Scan for the cell matching the given text and deliver its (x, y) coordinate at center. 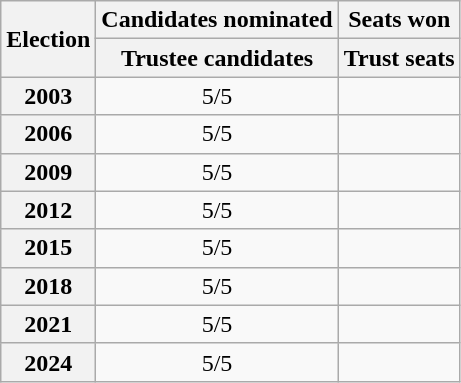
2018 (48, 286)
Trust seats (399, 58)
2003 (48, 96)
2009 (48, 172)
2015 (48, 248)
Trustee candidates (217, 58)
2012 (48, 210)
Seats won (399, 20)
2021 (48, 324)
Candidates nominated (217, 20)
2024 (48, 362)
Election (48, 39)
2006 (48, 134)
